Pinpoint the cell where the given text exists, returning its (X, Y) midpoint coordinate. 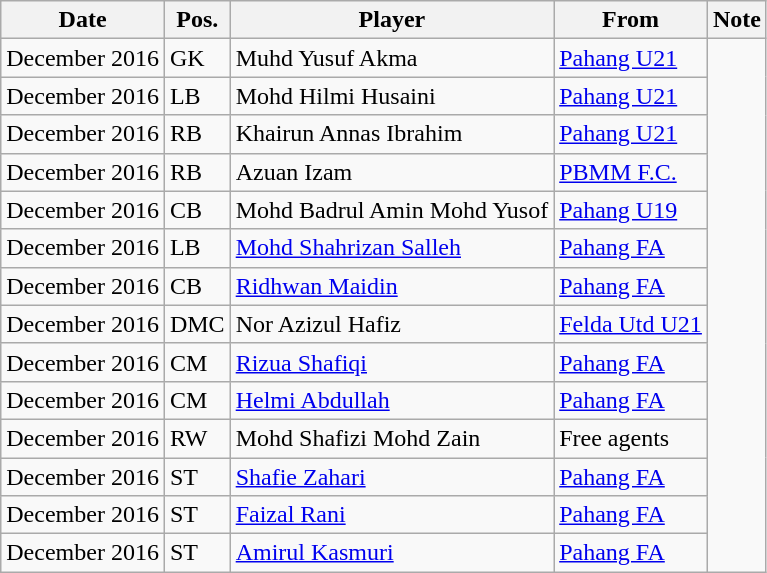
Rizua Shafiqi (392, 362)
Mohd Shahrizan Salleh (392, 248)
PBMM F.C. (631, 172)
Mohd Shafizi Mohd Zain (392, 438)
GK (197, 58)
Free agents (631, 438)
Note (736, 20)
Player (392, 20)
Date (83, 20)
Shafie Zahari (392, 477)
From (631, 20)
Mohd Badrul Amin Mohd Yusof (392, 210)
Helmi Abdullah (392, 400)
Mohd Hilmi Husaini (392, 96)
Muhd Yusuf Akma (392, 58)
Pos. (197, 20)
Faizal Rani (392, 515)
Nor Azizul Hafiz (392, 324)
Khairun Annas Ibrahim (392, 134)
Pahang U19 (631, 210)
DMC (197, 324)
Amirul Kasmuri (392, 553)
Ridhwan Maidin (392, 286)
RW (197, 438)
Azuan Izam (392, 172)
Felda Utd U21 (631, 324)
